Search for the cell housing the specified text and yield its [x, y] center coordinate. 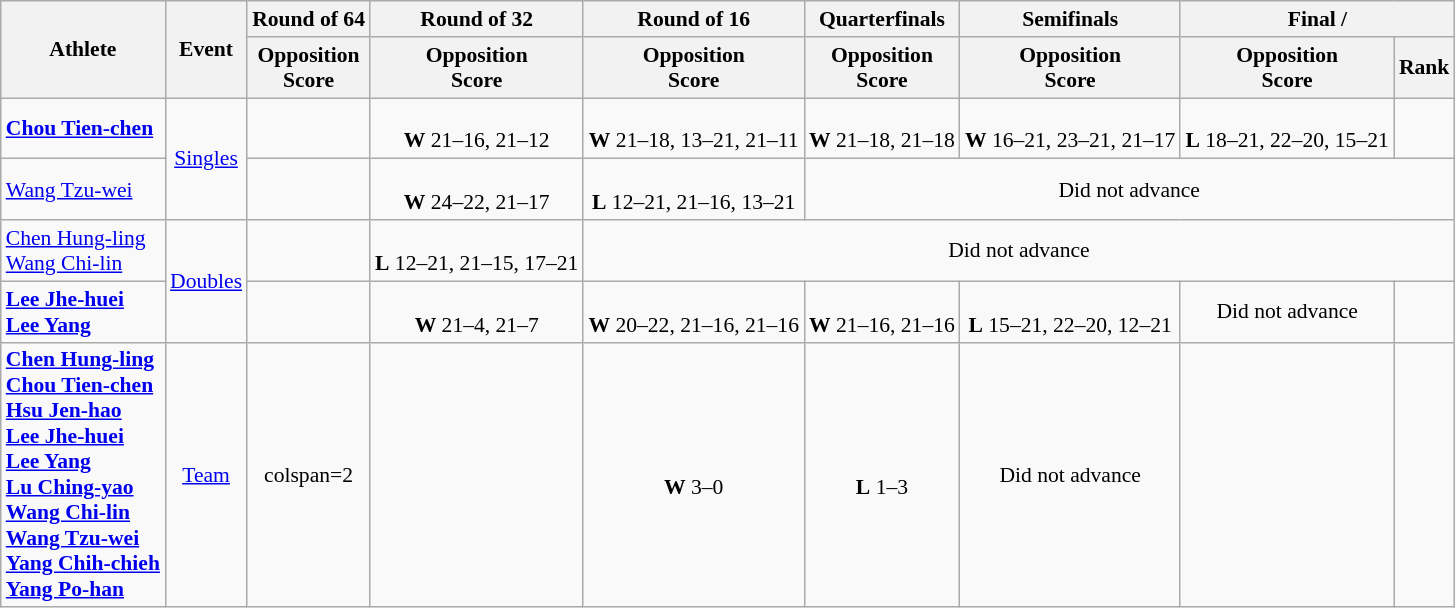
L 15–21, 22–20, 12–21 [1070, 312]
W 21–18, 21–18 [882, 128]
Athlete [83, 50]
Round of 64 [308, 19]
Quarterfinals [882, 19]
colspan=2 [308, 474]
W 21–16, 21–16 [882, 312]
Semifinals [1070, 19]
W 21–4, 21–7 [476, 312]
Chou Tien-chen [83, 128]
Wang Tzu-wei [83, 190]
Lee Jhe-huei Lee Yang [83, 312]
Rank [1424, 68]
Final / [1317, 19]
Team [206, 474]
W 21–16, 21–12 [476, 128]
Singles [206, 159]
L 12–21, 21–16, 13–21 [694, 190]
L 18–21, 22–20, 15–21 [1286, 128]
Chen Hung-ling Chou Tien-chen Hsu Jen-hao Lee Jhe-huei Lee Yang Lu Ching-yao Wang Chi-lin Wang Tzu-wei Yang Chih-chieh Yang Po-han [83, 474]
Round of 16 [694, 19]
Round of 32 [476, 19]
L 12–21, 21–15, 17–21 [476, 250]
Chen Hung-ling Wang Chi-lin [83, 250]
W 24–22, 21–17 [476, 190]
W 3–0 [694, 474]
W 20–22, 21–16, 21–16 [694, 312]
W 21–18, 13–21, 21–11 [694, 128]
L 1–3 [882, 474]
Doubles [206, 281]
W 16–21, 23–21, 21–17 [1070, 128]
Event [206, 50]
